Identify which cell holds the provided text, then report its (x, y) central coordinate. 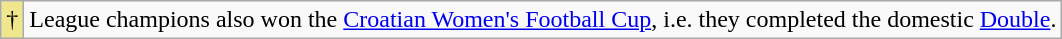
League champions also won the Croatian Women's Football Cup, i.e. they completed the domestic Double. (543, 20)
† (12, 20)
